Scan for the cell matching the given text and deliver its (X, Y) coordinate at center. 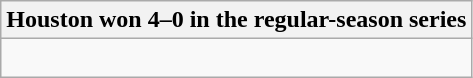
Houston won 4–0 in the regular-season series (236, 20)
